Find where the given text appears and provide that cell's center as [X, Y] coordinate. 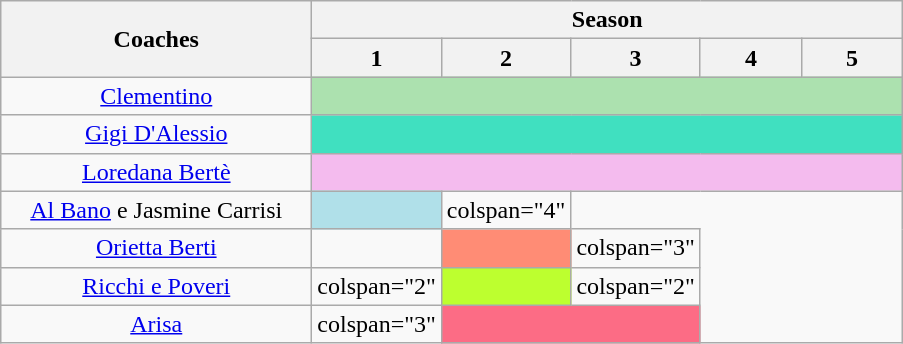
Gigi D'Alessio [156, 134]
4 [750, 58]
Orietta Berti [156, 248]
Coaches [156, 39]
2 [506, 58]
Clementino [156, 96]
Al Bano e Jasmine Carrisi [156, 210]
5 [852, 58]
Loredana Bertè [156, 172]
1 [377, 58]
Season [608, 20]
3 [636, 58]
Ricchi e Poveri [156, 286]
Arisa [156, 324]
colspan="4" [506, 210]
